Scan for the cell matching the given text and deliver its [X, Y] coordinate at center. 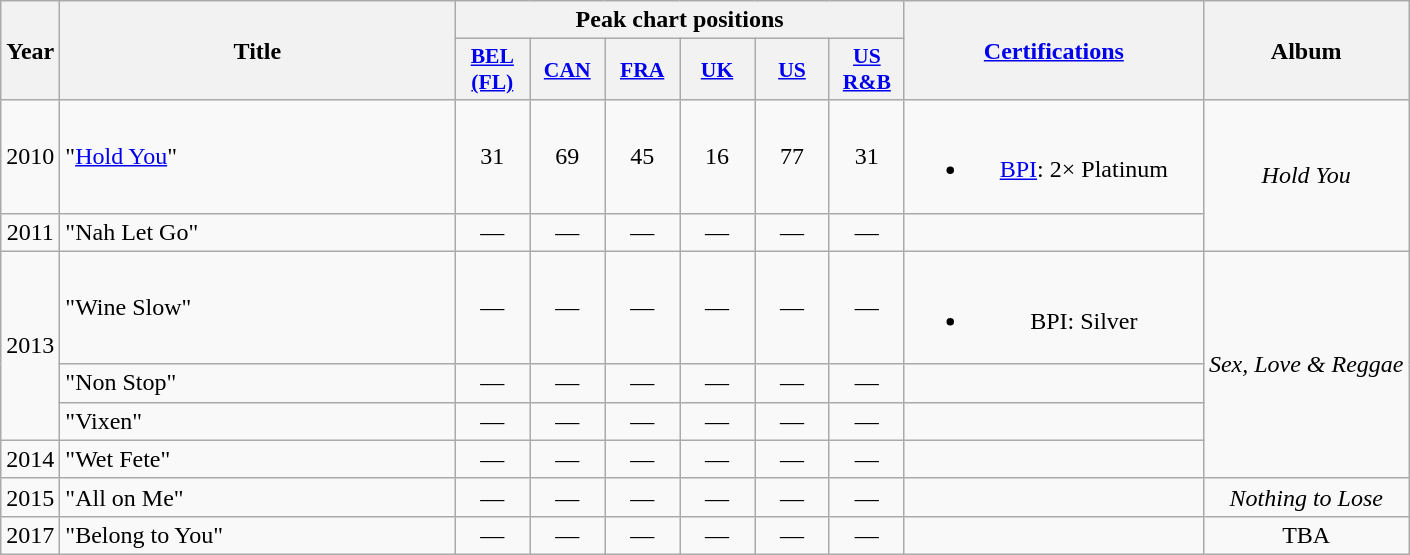
Album [1306, 50]
Peak chart positions [680, 20]
2014 [30, 459]
45 [642, 156]
"Wine Slow" [258, 308]
BPI: 2× Platinum [1054, 156]
UK [718, 70]
Title [258, 50]
CAN [568, 70]
Year [30, 50]
"Belong to You" [258, 535]
"Vixen" [258, 421]
BEL(FL) [492, 70]
"All on Me" [258, 497]
2010 [30, 156]
69 [568, 156]
Sex, Love & Reggae [1306, 364]
US R&B [866, 70]
2017 [30, 535]
2015 [30, 497]
2011 [30, 232]
16 [718, 156]
FRA [642, 70]
"Nah Let Go" [258, 232]
Certifications [1054, 50]
TBA [1306, 535]
BPI: Silver [1054, 308]
"Hold You" [258, 156]
US [792, 70]
2013 [30, 346]
"Wet Fete" [258, 459]
Nothing to Lose [1306, 497]
Hold You [1306, 176]
77 [792, 156]
"Non Stop" [258, 383]
